Provide the (X, Y) coordinate of the cell's center where the given text is located.  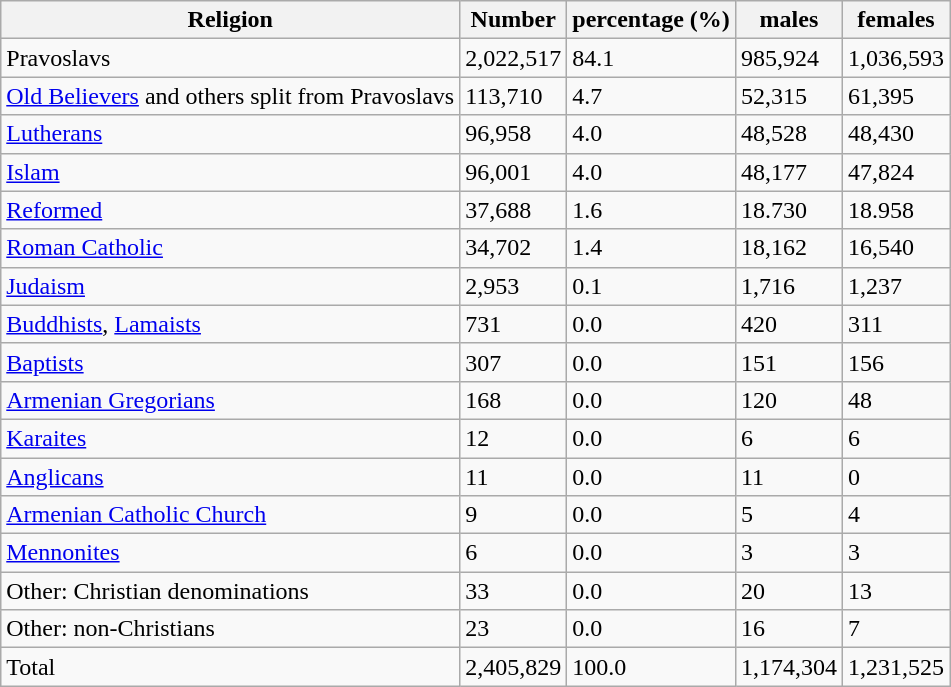
2,022,517 (514, 58)
males (788, 20)
1,036,593 (896, 58)
113,710 (514, 96)
Armenian Catholic Church (230, 515)
156 (896, 362)
18,162 (788, 248)
100.0 (652, 667)
Total (230, 667)
311 (896, 324)
16 (788, 629)
37,688 (514, 210)
0.1 (652, 286)
Other: Christian denominations (230, 591)
168 (514, 400)
Pravoslavs (230, 58)
307 (514, 362)
Other: non-Christians (230, 629)
Karaites (230, 438)
Religion (230, 20)
Baptists (230, 362)
Buddhists, Lamaists (230, 324)
96,001 (514, 172)
96,958 (514, 134)
Mennonites (230, 553)
Reformed (230, 210)
18.958 (896, 210)
7 (896, 629)
13 (896, 591)
Old Believers and others split from Pravoslavs (230, 96)
Roman Catholic (230, 248)
18.730 (788, 210)
1.6 (652, 210)
16,540 (896, 248)
females (896, 20)
20 (788, 591)
48,177 (788, 172)
12 (514, 438)
34,702 (514, 248)
48 (896, 400)
4 (896, 515)
48,430 (896, 134)
4.7 (652, 96)
731 (514, 324)
48,528 (788, 134)
151 (788, 362)
120 (788, 400)
9 (514, 515)
Anglicans (230, 477)
420 (788, 324)
1,716 (788, 286)
2,405,829 (514, 667)
2,953 (514, 286)
84.1 (652, 58)
Judaism (230, 286)
1.4 (652, 248)
Armenian Gregorians (230, 400)
percentage (%) (652, 20)
Lutherans (230, 134)
0 (896, 477)
5 (788, 515)
985,924 (788, 58)
47,824 (896, 172)
Islam (230, 172)
23 (514, 629)
61,395 (896, 96)
Number (514, 20)
1,231,525 (896, 667)
1,237 (896, 286)
1,174,304 (788, 667)
52,315 (788, 96)
33 (514, 591)
